Pinpoint the cell where the given text exists, returning its [X, Y] midpoint coordinate. 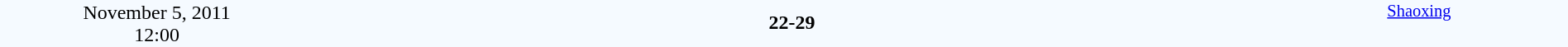
November 5, 201112:00 [157, 23]
22-29 [791, 22]
Shaoxing [1419, 23]
